Determine the (x, y) coordinate at the center of the cell enclosing the given text.  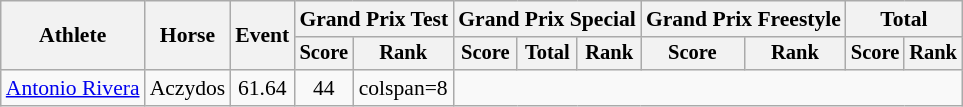
Athlete (73, 36)
Event (262, 36)
Grand Prix Freestyle (744, 19)
Grand Prix Special (547, 19)
44 (324, 88)
Aczydos (188, 88)
Horse (188, 36)
61.64 (262, 88)
Grand Prix Test (374, 19)
Antonio Rivera (73, 88)
colspan=8 (403, 88)
